Capture the cell that displays the provided text and extract its [x, y] central coordinate. 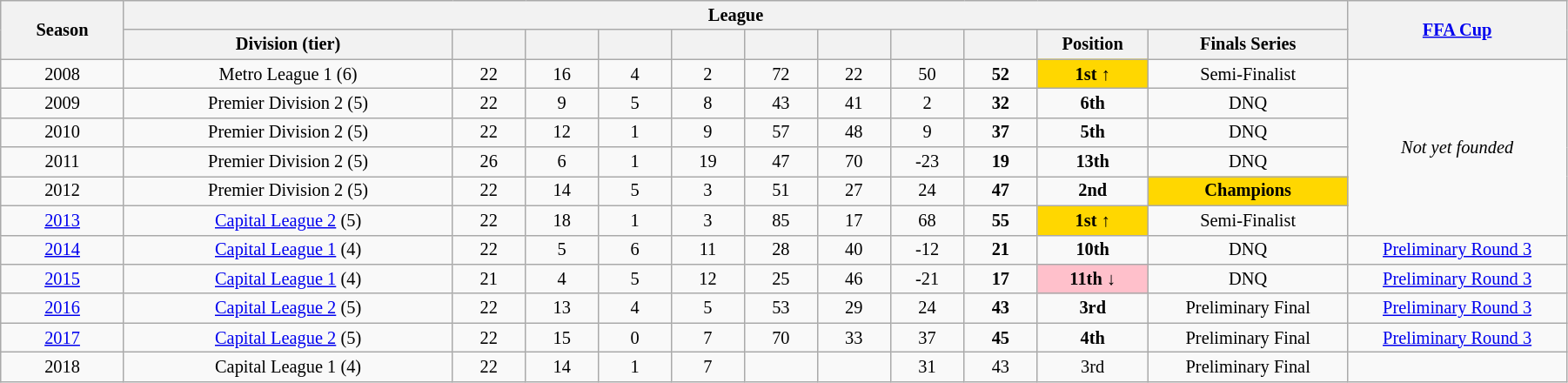
41 [854, 103]
15 [562, 338]
0 [635, 338]
FFA Cup [1457, 30]
11th ↓ [1093, 279]
51 [781, 191]
Champions [1248, 191]
6th [1093, 103]
2013 [63, 220]
8 [708, 103]
68 [928, 220]
32 [1001, 103]
16 [562, 74]
13th [1093, 162]
2nd [1093, 191]
2015 [63, 279]
13 [562, 308]
53 [781, 308]
48 [854, 132]
League [735, 15]
-21 [928, 279]
27 [854, 191]
2017 [63, 338]
-23 [928, 162]
2018 [63, 366]
2011 [63, 162]
Not yet founded [1457, 147]
Position [1093, 44]
2012 [63, 191]
2016 [63, 308]
40 [854, 250]
Season [63, 30]
2009 [63, 103]
29 [854, 308]
52 [1001, 74]
28 [781, 250]
26 [489, 162]
55 [1001, 220]
Metro League 1 (6) [288, 74]
57 [781, 132]
4th [1093, 338]
50 [928, 74]
2014 [63, 250]
Finals Series [1248, 44]
46 [854, 279]
33 [854, 338]
2010 [63, 132]
18 [562, 220]
10th [1093, 250]
11 [708, 250]
85 [781, 220]
25 [781, 279]
31 [928, 366]
2008 [63, 74]
Division (tier) [288, 44]
-12 [928, 250]
45 [1001, 338]
72 [781, 74]
5th [1093, 132]
